Extract the [x, y] coordinate from the center of the cell holding the provided text.  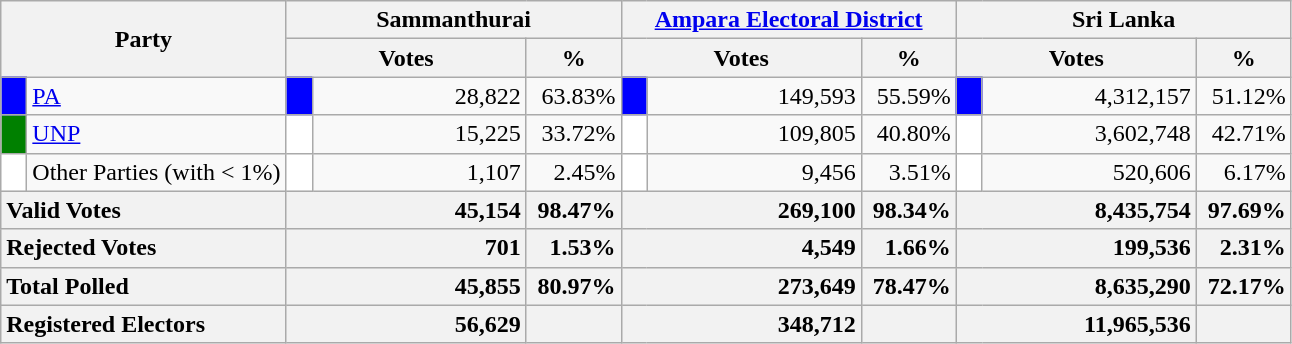
3,602,748 [1089, 134]
2.31% [1244, 248]
Other Parties (with < 1%) [156, 172]
149,593 [754, 96]
63.83% [574, 96]
72.17% [1244, 286]
PA [156, 96]
56,629 [406, 324]
348,712 [741, 324]
Sammanthurai [454, 20]
45,154 [406, 210]
3.51% [908, 172]
UNP [156, 134]
11,965,536 [1076, 324]
97.69% [1244, 210]
Party [144, 39]
15,225 [419, 134]
269,100 [741, 210]
109,805 [754, 134]
4,549 [741, 248]
42.71% [1244, 134]
8,435,754 [1076, 210]
Ampara Electoral District [788, 20]
Rejected Votes [144, 248]
8,635,290 [1076, 286]
1.53% [574, 248]
Total Polled [144, 286]
33.72% [574, 134]
78.47% [908, 286]
701 [406, 248]
273,649 [741, 286]
28,822 [419, 96]
55.59% [908, 96]
98.34% [908, 210]
45,855 [406, 286]
9,456 [754, 172]
40.80% [908, 134]
6.17% [1244, 172]
520,606 [1089, 172]
98.47% [574, 210]
Valid Votes [144, 210]
2.45% [574, 172]
Registered Electors [144, 324]
Sri Lanka [1124, 20]
1,107 [419, 172]
1.66% [908, 248]
80.97% [574, 286]
51.12% [1244, 96]
4,312,157 [1089, 96]
199,536 [1076, 248]
